Pinpoint the cell where the given text exists, returning its (X, Y) midpoint coordinate. 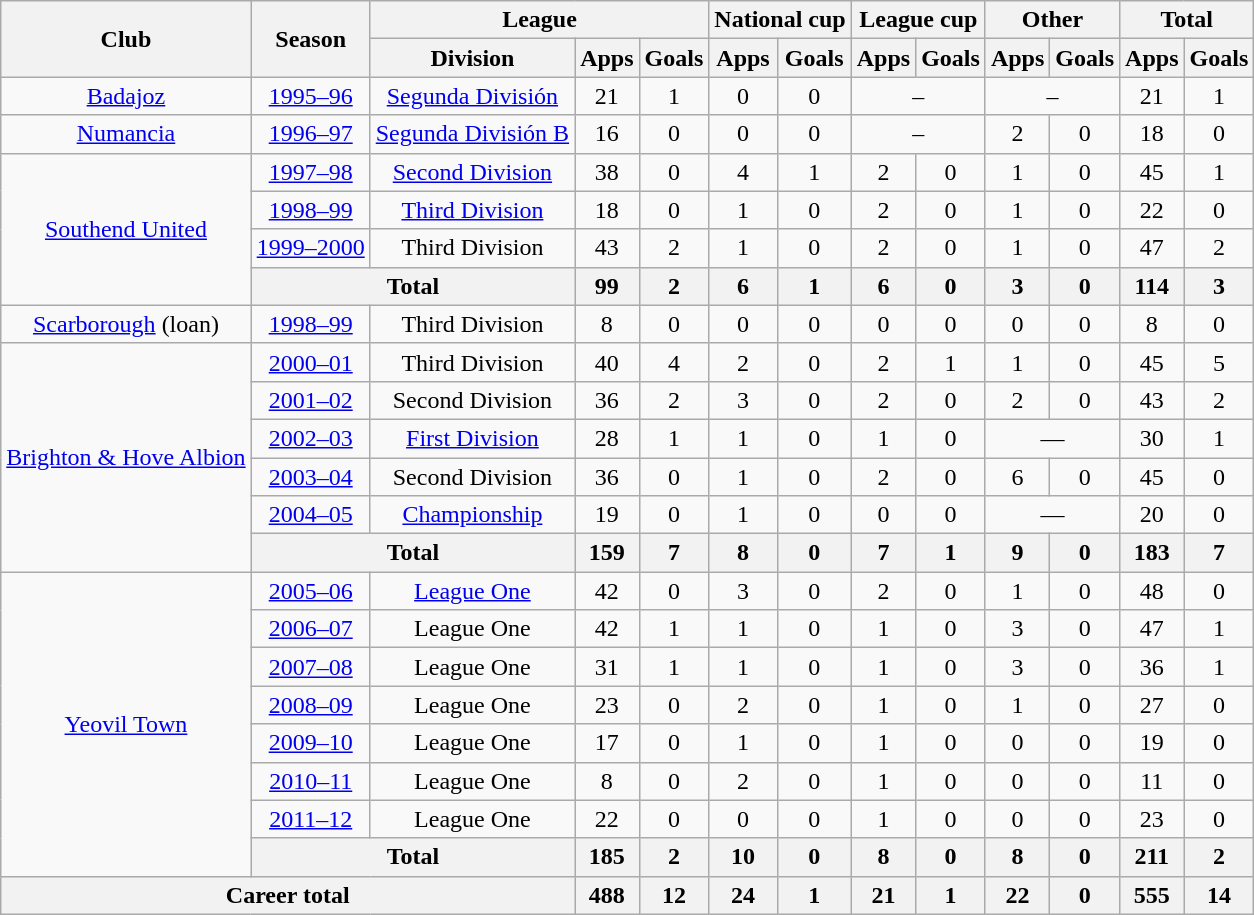
Segunda División B (472, 134)
5 (1219, 362)
2009–10 (310, 743)
99 (607, 286)
48 (1152, 591)
Segunda División (472, 96)
1999–2000 (310, 248)
Division (472, 58)
16 (607, 134)
2008–09 (310, 705)
Season (310, 39)
2000–01 (310, 362)
2003–04 (310, 477)
20 (1152, 515)
2011–12 (310, 819)
2001–02 (310, 400)
National cup (780, 20)
12 (674, 895)
17 (607, 743)
Brighton & Hove Albion (126, 457)
2010–11 (310, 781)
Scarborough (loan) (126, 324)
1996–97 (310, 134)
9 (1017, 553)
40 (607, 362)
10 (743, 857)
211 (1152, 857)
Other (1052, 20)
1997–98 (310, 172)
Badajoz (126, 96)
Club (126, 39)
27 (1152, 705)
488 (607, 895)
185 (607, 857)
183 (1152, 553)
159 (607, 553)
First Division (472, 438)
League (540, 20)
Championship (472, 515)
555 (1152, 895)
30 (1152, 438)
2004–05 (310, 515)
28 (607, 438)
League cup (918, 20)
Career total (288, 895)
114 (1152, 286)
11 (1152, 781)
Numancia (126, 134)
1995–96 (310, 96)
2005–06 (310, 591)
2006–07 (310, 629)
31 (607, 667)
24 (743, 895)
38 (607, 172)
Southend United (126, 229)
2007–08 (310, 667)
2002–03 (310, 438)
Yeovil Town (126, 724)
14 (1219, 895)
